Find where the given text appears and provide that cell's center as [X, Y] coordinate. 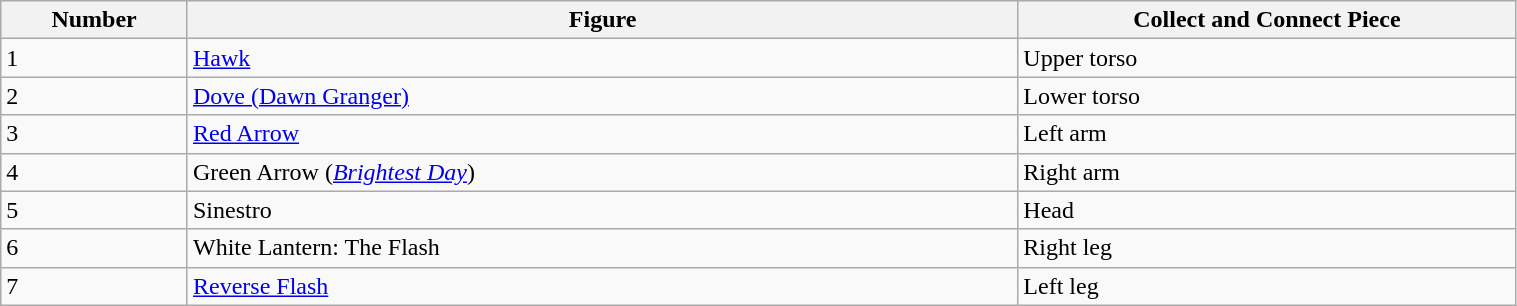
2 [94, 96]
4 [94, 172]
Right arm [1267, 172]
White Lantern: The Flash [602, 248]
Upper torso [1267, 58]
Lower torso [1267, 96]
Figure [602, 20]
Dove (Dawn Granger) [602, 96]
3 [94, 134]
Sinestro [602, 210]
Collect and Connect Piece [1267, 20]
Red Arrow [602, 134]
5 [94, 210]
Hawk [602, 58]
Head [1267, 210]
7 [94, 286]
6 [94, 248]
Reverse Flash [602, 286]
Left leg [1267, 286]
Number [94, 20]
Green Arrow (Brightest Day) [602, 172]
Right leg [1267, 248]
1 [94, 58]
Left arm [1267, 134]
